Extract the [x, y] coordinate from the center of the cell holding the provided text.  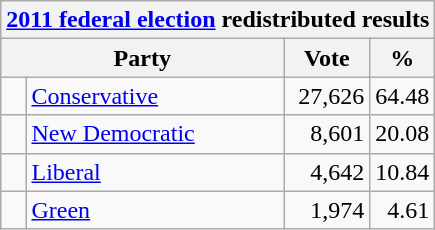
27,626 [327, 96]
% [402, 58]
Liberal [155, 172]
1,974 [327, 210]
8,601 [327, 134]
20.08 [402, 134]
New Democratic [155, 134]
64.48 [402, 96]
2011 federal election redistributed results [218, 20]
Green [155, 210]
Party [142, 58]
4.61 [402, 210]
10.84 [402, 172]
4,642 [327, 172]
Conservative [155, 96]
Vote [327, 58]
